Search for the cell housing the specified text and yield its [X, Y] center coordinate. 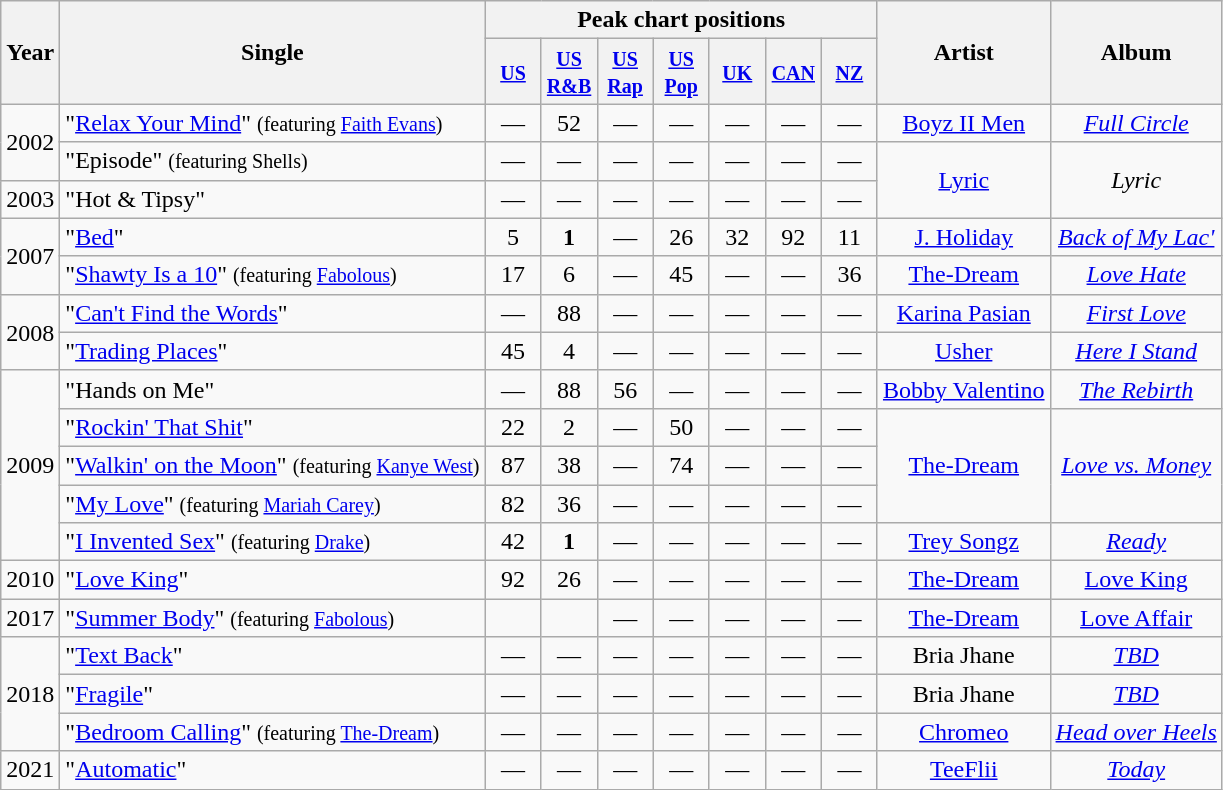
6 [569, 275]
"My Love" (featuring Mariah Carey) [272, 503]
2003 [30, 199]
Head over Heels [1136, 732]
2017 [30, 618]
"I Invented Sex" (featuring Drake) [272, 542]
56 [625, 389]
Ready [1136, 542]
32 [737, 237]
The Rebirth [1136, 389]
"Trading Places" [272, 351]
"Walkin' on the Moon" (featuring Kanye West) [272, 465]
Chromeo [964, 732]
Love King [1136, 580]
4 [569, 351]
"Love King" [272, 580]
TeeFlii [964, 770]
5 [513, 237]
11 [849, 237]
Back of My Lac' [1136, 237]
52 [569, 123]
Today [1136, 770]
US [513, 72]
Peak chart positions [681, 20]
Usher [964, 351]
2021 [30, 770]
Here I Stand [1136, 351]
First Love [1136, 313]
"Shawty Is a 10" (featuring Fabolous) [272, 275]
"Bed" [272, 237]
Album [1136, 52]
Year [30, 52]
Single [272, 52]
UK [737, 72]
38 [569, 465]
22 [513, 427]
2008 [30, 332]
"Hands on Me" [272, 389]
Karina Pasian [964, 313]
J. Holiday [964, 237]
"Automatic" [272, 770]
87 [513, 465]
Full Circle [1136, 123]
"Fragile" [272, 694]
Love Affair [1136, 618]
US R&B [569, 72]
Love vs. Money [1136, 465]
50 [681, 427]
"Bedroom Calling" (featuring The-Dream) [272, 732]
2002 [30, 142]
82 [513, 503]
2009 [30, 465]
"Rockin' That Shit" [272, 427]
"Hot & Tipsy" [272, 199]
2 [569, 427]
Bobby Valentino [964, 389]
"Can't Find the Words" [272, 313]
"Relax Your Mind" (featuring Faith Evans) [272, 123]
2018 [30, 694]
2007 [30, 256]
US Pop [681, 72]
42 [513, 542]
17 [513, 275]
"Summer Body" (featuring Fabolous) [272, 618]
Boyz II Men [964, 123]
"Text Back" [272, 656]
Trey Songz [964, 542]
"Episode" (featuring Shells) [272, 161]
CAN [793, 72]
NZ [849, 72]
74 [681, 465]
2010 [30, 580]
US Rap [625, 72]
Love Hate [1136, 275]
Artist [964, 52]
